Determine the (x, y) coordinate at the center of the cell enclosing the given text.  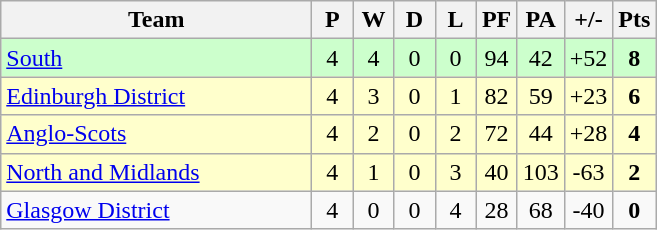
72 (496, 134)
L (456, 20)
+28 (588, 134)
North and Midlands (156, 172)
PF (496, 20)
44 (540, 134)
42 (540, 58)
8 (634, 58)
-40 (588, 210)
+/- (588, 20)
59 (540, 96)
Glasgow District (156, 210)
82 (496, 96)
Anglo-Scots (156, 134)
68 (540, 210)
28 (496, 210)
+52 (588, 58)
-63 (588, 172)
103 (540, 172)
6 (634, 96)
Team (156, 20)
W (374, 20)
+23 (588, 96)
D (414, 20)
40 (496, 172)
P (332, 20)
South (156, 58)
Pts (634, 20)
Edinburgh District (156, 96)
94 (496, 58)
PA (540, 20)
